Scan for the cell matching the given text and deliver its [x, y] coordinate at center. 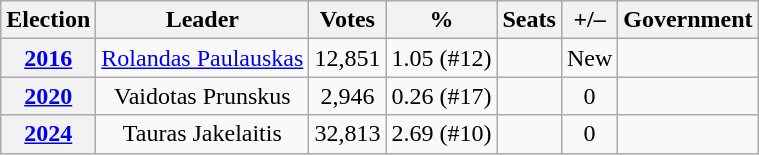
0.26 (#17) [442, 96]
Government [688, 20]
2.69 (#10) [442, 134]
2020 [48, 96]
2024 [48, 134]
+/– [589, 20]
Election [48, 20]
Vaidotas Prunskus [202, 96]
Seats [529, 20]
Rolandas Paulauskas [202, 58]
% [442, 20]
2,946 [348, 96]
Leader [202, 20]
1.05 (#12) [442, 58]
2016 [48, 58]
12,851 [348, 58]
Tauras Jakelaitis [202, 134]
New [589, 58]
32,813 [348, 134]
Votes [348, 20]
